Return the [X, Y] coordinate for the center point of the cell that contains the specified text.  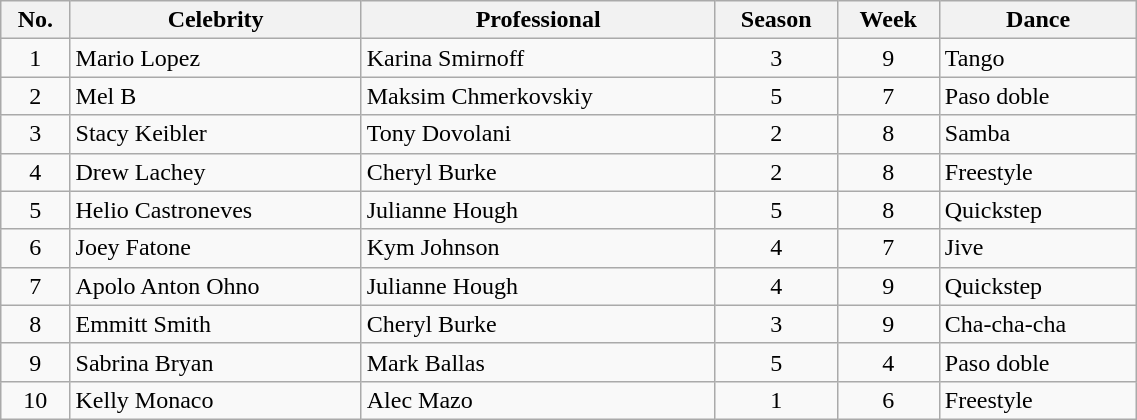
Tony Dovolani [538, 134]
Dance [1038, 20]
Tango [1038, 58]
Maksim Chmerkovskiy [538, 96]
Kelly Monaco [216, 400]
Sabrina Bryan [216, 362]
Week [888, 20]
10 [36, 400]
Mario Lopez [216, 58]
Stacy Keibler [216, 134]
Mel B [216, 96]
Emmitt Smith [216, 324]
Jive [1038, 248]
Kym Johnson [538, 248]
Season [776, 20]
Apolo Anton Ohno [216, 286]
Alec Mazo [538, 400]
Karina Smirnoff [538, 58]
Joey Fatone [216, 248]
No. [36, 20]
Mark Ballas [538, 362]
Professional [538, 20]
Cha-cha-cha [1038, 324]
Helio Castroneves [216, 210]
Celebrity [216, 20]
Samba [1038, 134]
Drew Lachey [216, 172]
